Capture the cell that displays the provided text and extract its (x, y) central coordinate. 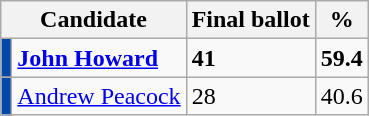
Final ballot (250, 20)
41 (250, 58)
28 (250, 96)
John Howard (99, 58)
Andrew Peacock (99, 96)
Candidate (94, 20)
% (342, 20)
40.6 (342, 96)
59.4 (342, 58)
